Detect which cell encompasses the target text, then output its (X, Y) center coordinate. 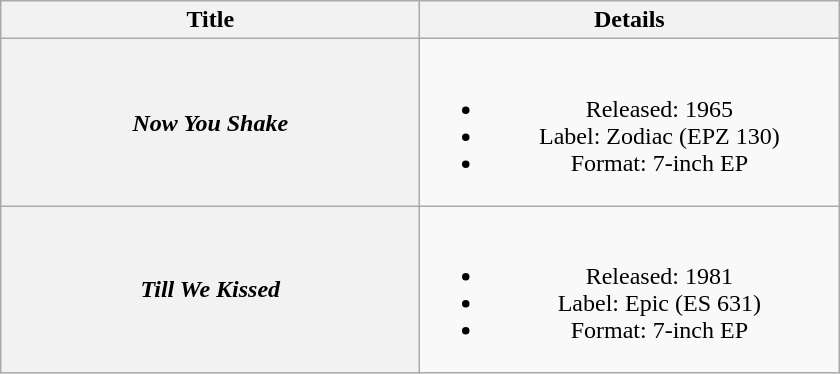
Released: 1981Label: Epic (ES 631)Format: 7-inch EP (630, 290)
Now You Shake (210, 122)
Released: 1965Label: Zodiac (EPZ 130)Format: 7-inch EP (630, 122)
Title (210, 20)
Details (630, 20)
Till We Kissed (210, 290)
